Output the (x, y) coordinate of the center of the cell containing the given text.  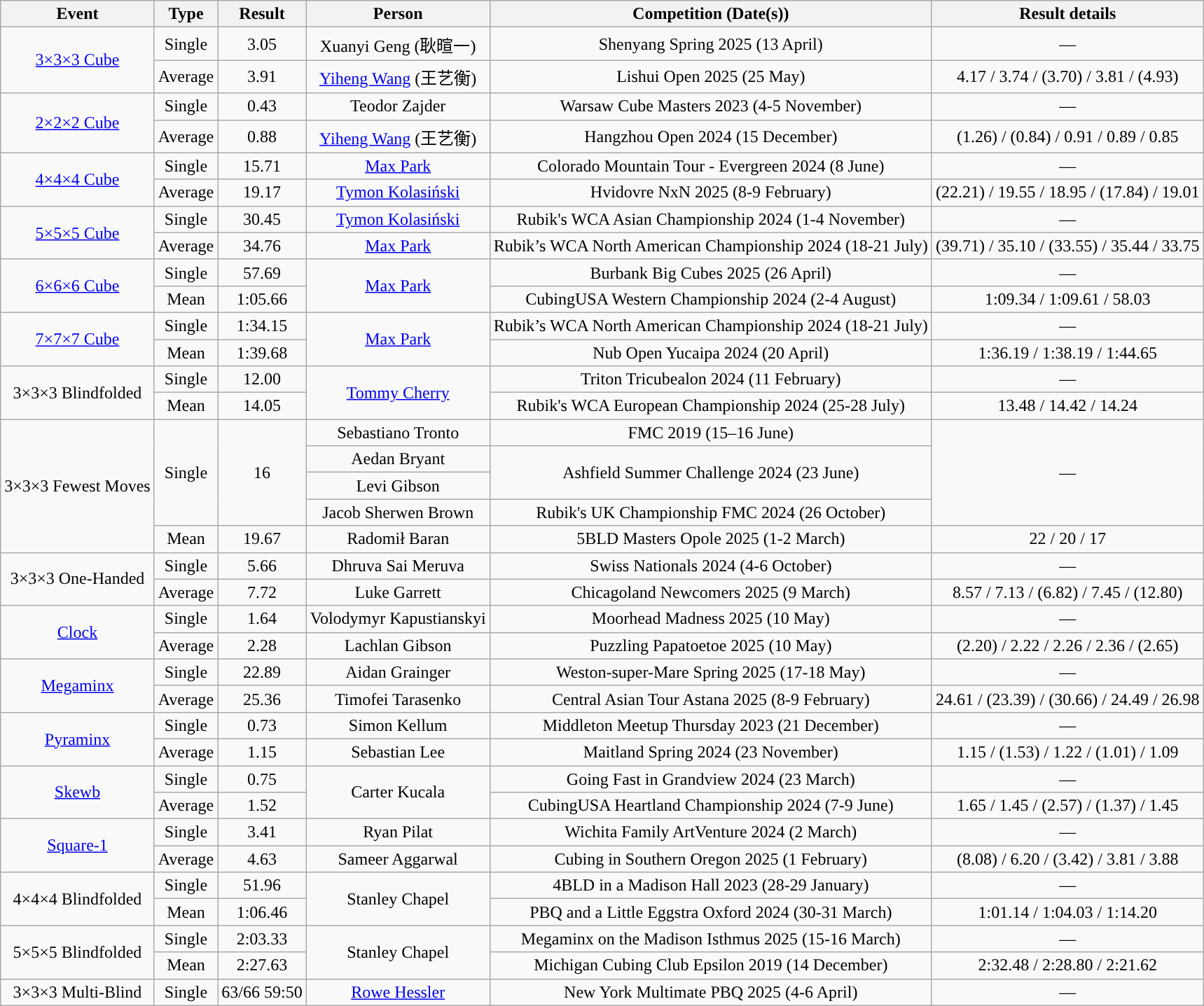
7×7×7 Cube (77, 339)
34.76 (262, 246)
63/66 59:50 (262, 992)
19.67 (262, 539)
Nub Open Yucaipa 2024 (20 April) (710, 352)
5×5×5 Blindfolded (77, 952)
Michigan Cubing Club Epsilon 2019 (14 December) (710, 965)
13.48 / 14.42 / 14.24 (1067, 406)
Levi Gibson (398, 486)
Luke Garrett (398, 592)
(2.20) / 2.22 / 2.26 / 2.36 / (2.65) (1067, 645)
Shenyang Spring 2025 (13 April) (710, 43)
5BLD Masters Opole 2025 (1-2 March) (710, 539)
Skewb (77, 792)
Result details (1067, 14)
Megaminx on the Madison Isthmus 2025 (15-16 March) (710, 939)
Ashfield Summer Challenge 2024 (23 June) (710, 473)
1:09.34 / 1:09.61 / 58.03 (1067, 299)
3.91 (262, 77)
(39.71) / 35.10 / (33.55) / 35.44 / 33.75 (1067, 246)
2:32.48 / 2:28.80 / 2:21.62 (1067, 965)
3.05 (262, 43)
4.17 / 3.74 / (3.70) / 3.81 / (4.93) (1067, 77)
6×6×6 Cube (77, 286)
Rubik's WCA European Championship 2024 (25-28 July) (710, 406)
Timofei Tarasenko (398, 699)
Going Fast in Grandview 2024 (23 March) (710, 779)
Radomił Baran (398, 539)
25.36 (262, 699)
Sebastiano Tronto (398, 433)
Result (262, 14)
0.73 (262, 725)
Teodor Zajder (398, 106)
1:06.46 (262, 912)
Maitland Spring 2024 (23 November) (710, 752)
3×3×3 Multi-Blind (77, 992)
22.89 (262, 672)
Rubik's WCA Asian Championship 2024 (1-4 November) (710, 219)
1:36.19 / 1:38.19 / 1:44.65 (1067, 352)
Burbank Big Cubes 2025 (26 April) (710, 272)
(1.26) / (0.84) / 0.91 / 0.89 / 0.85 (1067, 136)
Clock (77, 632)
Central Asian Tour Astana 2025 (8-9 February) (710, 699)
1:05.66 (262, 299)
Cubing in Southern Oregon 2025 (1 February) (710, 859)
30.45 (262, 219)
CubingUSA Western Championship 2024 (2-4 August) (710, 299)
Triton Tricubealon 2024 (11 February) (710, 379)
Lachlan Gibson (398, 645)
0.75 (262, 779)
4×4×4 Blindfolded (77, 899)
3×3×3 Blindfolded (77, 393)
Carter Kucala (398, 792)
4.63 (262, 859)
Ryan Pilat (398, 832)
3×3×3 One-Handed (77, 579)
Jacob Sherwen Brown (398, 512)
CubingUSA Heartland Championship 2024 (7-9 June) (710, 806)
Aedan Bryant (398, 459)
1.52 (262, 806)
Megaminx (77, 685)
Event (77, 14)
Dhruva Sai Meruva (398, 566)
1:34.15 (262, 326)
1:39.68 (262, 352)
Hvidovre NxN 2025 (8-9 February) (710, 193)
Simon Kellum (398, 725)
Hangzhou Open 2024 (15 December) (710, 136)
1.15 (262, 752)
0.43 (262, 106)
(8.08) / 6.20 / (3.42) / 3.81 / 3.88 (1067, 859)
Aidan Grainger (398, 672)
Square-1 (77, 846)
Xuanyi Geng (耿暄一) (398, 43)
New York Multimate PBQ 2025 (4-6 April) (710, 992)
1:01.14 / 1:04.03 / 1:14.20 (1067, 912)
15.71 (262, 166)
3.41 (262, 832)
1.15 / (1.53) / 1.22 / (1.01) / 1.09 (1067, 752)
57.69 (262, 272)
Middleton Meetup Thursday 2023 (21 December) (710, 725)
Weston-super-Mare Spring 2025 (17-18 May) (710, 672)
3×3×3 Fewest Moves (77, 486)
5.66 (262, 566)
19.17 (262, 193)
5×5×5 Cube (77, 232)
1.64 (262, 619)
Puzzling Papatoetoe 2025 (10 May) (710, 645)
2.28 (262, 645)
Sebastian Lee (398, 752)
22 / 20 / 17 (1067, 539)
2×2×2 Cube (77, 123)
Moorhead Madness 2025 (10 May) (710, 619)
0.88 (262, 136)
PBQ and a Little Eggstra Oxford 2024 (30-31 March) (710, 912)
FMC 2019 (15–16 June) (710, 433)
Competition (Date(s)) (710, 14)
2:27.63 (262, 965)
Warsaw Cube Masters 2023 (4-5 November) (710, 106)
Pyraminx (77, 739)
7.72 (262, 592)
Rowe Hessler (398, 992)
Tommy Cherry (398, 393)
12.00 (262, 379)
14.05 (262, 406)
4BLD in a Madison Hall 2023 (28-29 January) (710, 886)
1.65 / 1.45 / (2.57) / (1.37) / 1.45 (1067, 806)
Wichita Family ArtVenture 2024 (2 March) (710, 832)
Type (186, 14)
2:03.33 (262, 939)
24.61 / (23.39) / (30.66) / 24.49 / 26.98 (1067, 699)
Person (398, 14)
Lishui Open 2025 (25 May) (710, 77)
51.96 (262, 886)
3×3×3 Cube (77, 60)
4×4×4 Cube (77, 179)
Volodymyr Kapustianskyi (398, 619)
(22.21) / 19.55 / 18.95 / (17.84) / 19.01 (1067, 193)
8.57 / 7.13 / (6.82) / 7.45 / (12.80) (1067, 592)
Sameer Aggarwal (398, 859)
Rubik's UK Championship FMC 2024 (26 October) (710, 512)
Swiss Nationals 2024 (4-6 October) (710, 566)
Chicagoland Newcomers 2025 (9 March) (710, 592)
Colorado Mountain Tour - Evergreen 2024 (8 June) (710, 166)
16 (262, 473)
